Find where the given text appears and provide that cell's center as (X, Y) coordinate. 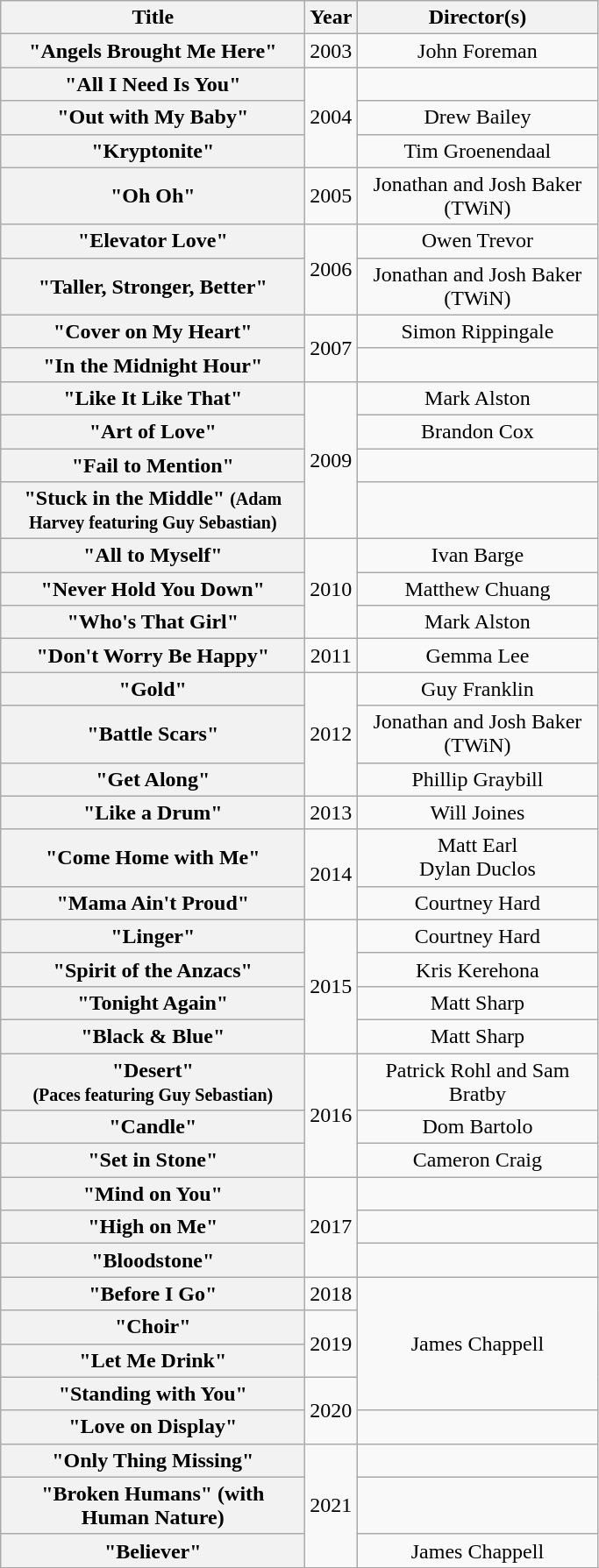
2011 (332, 656)
Tim Groenendaal (477, 151)
Brandon Cox (477, 431)
"Desert"(Paces featuring Guy Sebastian) (153, 1082)
Dom Bartolo (477, 1127)
"Kryptonite" (153, 151)
"All I Need Is You" (153, 84)
"Elevator Love" (153, 241)
"Linger" (153, 936)
"All to Myself" (153, 556)
2021 (332, 1506)
Matthew Chuang (477, 589)
Director(s) (477, 18)
"Broken Humans" (with Human Nature) (153, 1506)
"Stuck in the Middle" (Adam Harvey featuring Guy Sebastian) (153, 510)
Year (332, 18)
2004 (332, 117)
"Love on Display" (153, 1427)
"Standing with You" (153, 1394)
"Like It Like That" (153, 398)
2016 (332, 1115)
Guy Franklin (477, 689)
Gemma Lee (477, 656)
Phillip Graybill (477, 779)
2015 (332, 986)
"Taller, Stronger, Better" (153, 286)
"Black & Blue" (153, 1036)
"In the Midnight Hour" (153, 365)
"Angels Brought Me Here" (153, 51)
2012 (332, 734)
2013 (332, 812)
2020 (332, 1410)
2010 (332, 589)
"Never Hold You Down" (153, 589)
Cameron Craig (477, 1160)
"Oh Oh" (153, 196)
"Like a Drum" (153, 812)
2006 (332, 270)
"High on Me" (153, 1227)
"Set in Stone" (153, 1160)
Patrick Rohl and Sam Bratby (477, 1082)
2018 (332, 1294)
2019 (332, 1344)
Owen Trevor (477, 241)
"Choir" (153, 1327)
Ivan Barge (477, 556)
John Foreman (477, 51)
"Come Home with Me" (153, 857)
2009 (332, 459)
2005 (332, 196)
"Battle Scars" (153, 734)
"Candle" (153, 1127)
Kris Kerehona (477, 969)
"Believer" (153, 1550)
Drew Bailey (477, 117)
Will Joines (477, 812)
"Cover on My Heart" (153, 331)
2014 (332, 875)
Matt EarlDylan Duclos (477, 857)
2017 (332, 1227)
Title (153, 18)
"Gold" (153, 689)
"Spirit of the Anzacs" (153, 969)
2007 (332, 348)
"Don't Worry Be Happy" (153, 656)
Simon Rippingale (477, 331)
"Mind on You" (153, 1194)
"Only Thing Missing" (153, 1460)
"Mama Ain't Proud" (153, 903)
"Fail to Mention" (153, 465)
"Before I Go" (153, 1294)
"Out with My Baby" (153, 117)
"Let Me Drink" (153, 1360)
"Art of Love" (153, 431)
"Who's That Girl" (153, 622)
2003 (332, 51)
"Tonight Again" (153, 1003)
"Bloodstone" (153, 1260)
"Get Along" (153, 779)
